Find where the given text appears and provide that cell's center as [x, y] coordinate. 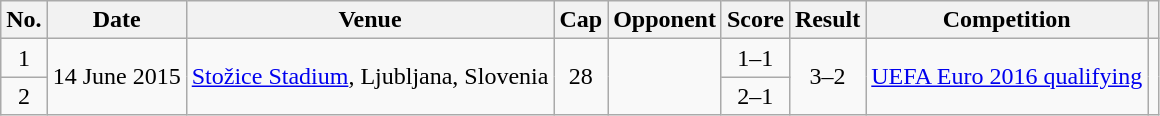
2 [24, 96]
1–1 [755, 58]
1 [24, 58]
3–2 [827, 77]
Competition [1007, 20]
Date [116, 20]
Result [827, 20]
Score [755, 20]
28 [581, 77]
2–1 [755, 96]
Opponent [665, 20]
No. [24, 20]
Stožice Stadium, Ljubljana, Slovenia [370, 77]
Cap [581, 20]
Venue [370, 20]
14 June 2015 [116, 77]
UEFA Euro 2016 qualifying [1007, 77]
